Pinpoint the cell where the given text exists, returning its (x, y) midpoint coordinate. 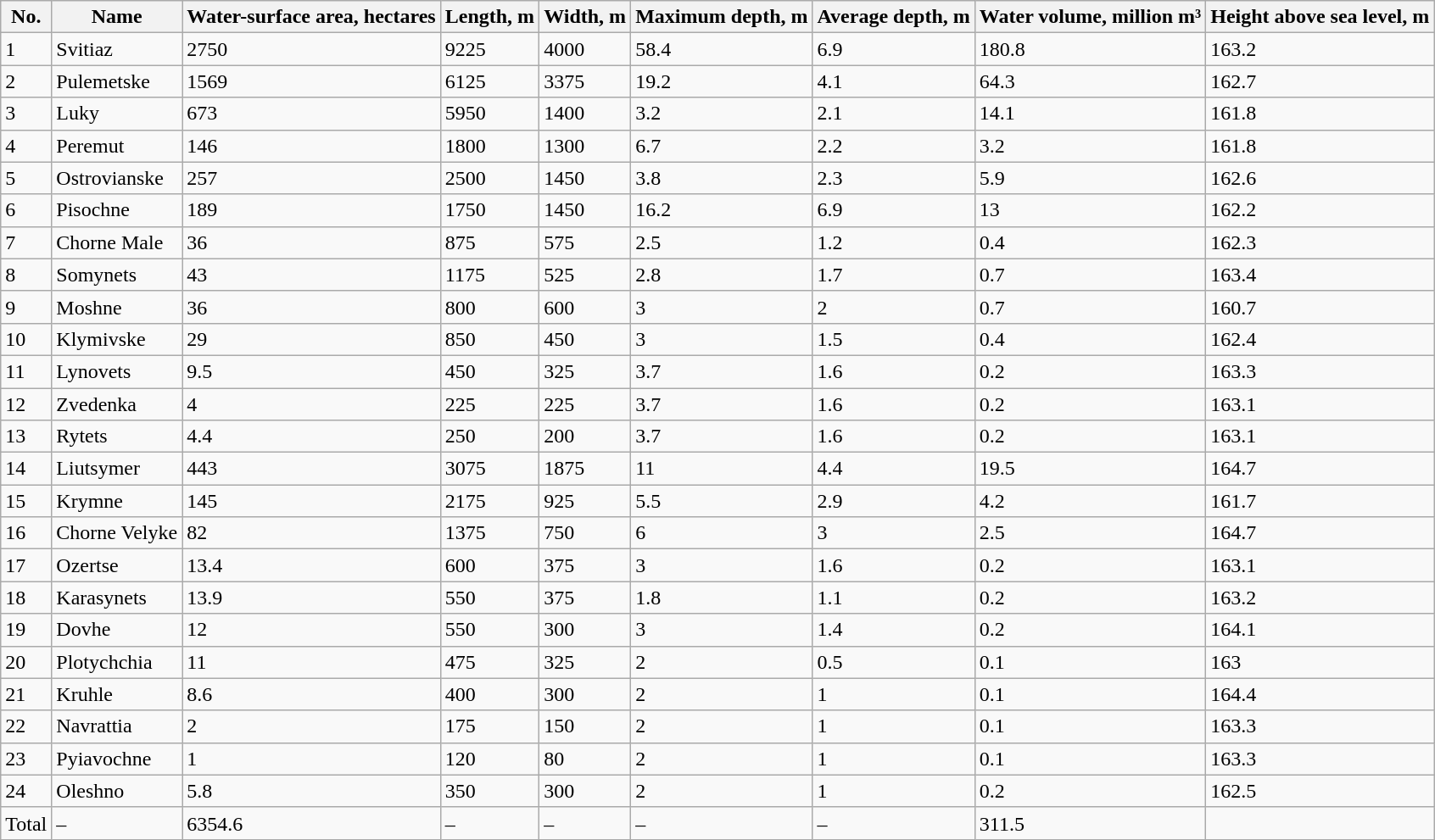
6125 (489, 81)
145 (311, 501)
162.5 (1320, 791)
Peremut (117, 146)
22 (26, 726)
162.3 (1320, 242)
180.8 (1090, 49)
1.7 (894, 275)
Krymne (117, 501)
189 (311, 210)
1750 (489, 210)
250 (489, 437)
3.8 (722, 178)
163.4 (1320, 275)
Water volume, million m³ (1090, 17)
2.3 (894, 178)
Water-surface area, hectares (311, 17)
Chorne Velyke (117, 533)
162.4 (1320, 339)
175 (489, 726)
162.2 (1320, 210)
575 (585, 242)
1.8 (722, 598)
1400 (585, 114)
800 (489, 307)
3375 (585, 81)
164.1 (1320, 630)
875 (489, 242)
58.4 (722, 49)
19 (26, 630)
Kruhle (117, 694)
19.5 (1090, 469)
Height above sea level, m (1320, 17)
21 (26, 694)
1375 (489, 533)
1.2 (894, 242)
23 (26, 759)
443 (311, 469)
24 (26, 791)
1875 (585, 469)
200 (585, 437)
4.2 (1090, 501)
673 (311, 114)
164.4 (1320, 694)
5.8 (311, 791)
17 (26, 565)
146 (311, 146)
No. (26, 17)
850 (489, 339)
1175 (489, 275)
Plotychchia (117, 662)
64.3 (1090, 81)
4.1 (894, 81)
Navrattia (117, 726)
Pulemetske (117, 81)
6.7 (722, 146)
5 (26, 178)
150 (585, 726)
Liutsymer (117, 469)
2.8 (722, 275)
Klymivske (117, 339)
2750 (311, 49)
20 (26, 662)
Ozertse (117, 565)
2.1 (894, 114)
Moshne (117, 307)
16.2 (722, 210)
162.6 (1320, 178)
80 (585, 759)
18 (26, 598)
7 (26, 242)
2.2 (894, 146)
Total (26, 823)
Rytets (117, 437)
29 (311, 339)
400 (489, 694)
311.5 (1090, 823)
Luky (117, 114)
162.7 (1320, 81)
160.7 (1320, 307)
19.2 (722, 81)
5.9 (1090, 178)
161.7 (1320, 501)
1800 (489, 146)
4000 (585, 49)
5950 (489, 114)
1.1 (894, 598)
Ostrovianske (117, 178)
2175 (489, 501)
9 (26, 307)
14 (26, 469)
Somynets (117, 275)
1.5 (894, 339)
9225 (489, 49)
Svitiaz (117, 49)
5.5 (722, 501)
43 (311, 275)
Oleshno (117, 791)
475 (489, 662)
6354.6 (311, 823)
Pisochne (117, 210)
Chorne Male (117, 242)
16 (26, 533)
10 (26, 339)
Zvedenka (117, 404)
13.4 (311, 565)
15 (26, 501)
Maximum depth, m (722, 17)
Karasynets (117, 598)
82 (311, 533)
9.5 (311, 371)
Length, m (489, 17)
8 (26, 275)
Average depth, m (894, 17)
3075 (489, 469)
1.4 (894, 630)
1300 (585, 146)
163 (1320, 662)
13.9 (311, 598)
750 (585, 533)
Width, m (585, 17)
Lynovets (117, 371)
120 (489, 759)
Name (117, 17)
2.9 (894, 501)
8.6 (311, 694)
350 (489, 791)
Pyiavochne (117, 759)
2500 (489, 178)
0.5 (894, 662)
Dovhe (117, 630)
1569 (311, 81)
257 (311, 178)
525 (585, 275)
14.1 (1090, 114)
925 (585, 501)
